For the text-containing cell, return its midpoint in (X, Y) coordinate format. 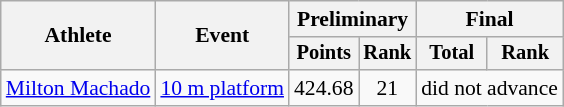
Points (324, 54)
Milton Machado (78, 88)
did not advance (490, 88)
Athlete (78, 36)
21 (387, 88)
Final (490, 19)
Total (452, 54)
Preliminary (352, 19)
424.68 (324, 88)
Event (222, 36)
10 m platform (222, 88)
